Pinpoint the cell where the given text exists, returning its (X, Y) midpoint coordinate. 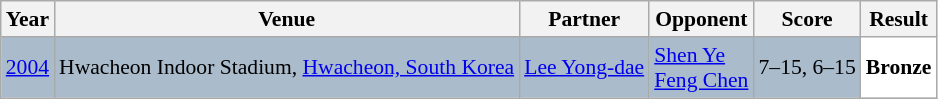
Venue (286, 19)
Opponent (701, 19)
Score (806, 19)
Partner (584, 19)
Year (28, 19)
7–15, 6–15 (806, 68)
Bronze (899, 68)
Hwacheon Indoor Stadium, Hwacheon, South Korea (286, 68)
Lee Yong-dae (584, 68)
Shen Ye Feng Chen (701, 68)
2004 (28, 68)
Result (899, 19)
